Determine the [X, Y] coordinate at the center of the cell enclosing the given text.  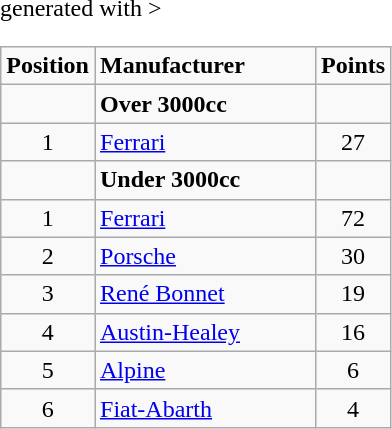
Fiat-Abarth [204, 408]
Porsche [204, 256]
Manufacturer [204, 66]
19 [354, 294]
Points [354, 66]
27 [354, 142]
Position [48, 66]
Alpine [204, 370]
3 [48, 294]
16 [354, 332]
30 [354, 256]
Over 3000cc [204, 104]
Under 3000cc [204, 180]
72 [354, 218]
5 [48, 370]
2 [48, 256]
Austin-Healey [204, 332]
René Bonnet [204, 294]
